Scan for the cell matching the given text and deliver its [X, Y] coordinate at center. 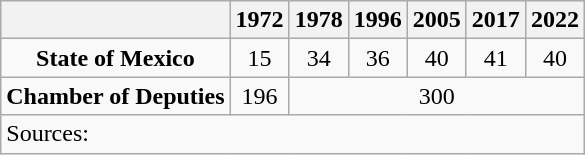
34 [318, 58]
Sources: [293, 134]
15 [260, 58]
196 [260, 96]
2005 [436, 20]
300 [436, 96]
41 [496, 58]
2017 [496, 20]
Chamber of Deputies [116, 96]
36 [378, 58]
1996 [378, 20]
1972 [260, 20]
State of Mexico [116, 58]
1978 [318, 20]
2022 [554, 20]
